Find where the given text appears and provide that cell's center as [x, y] coordinate. 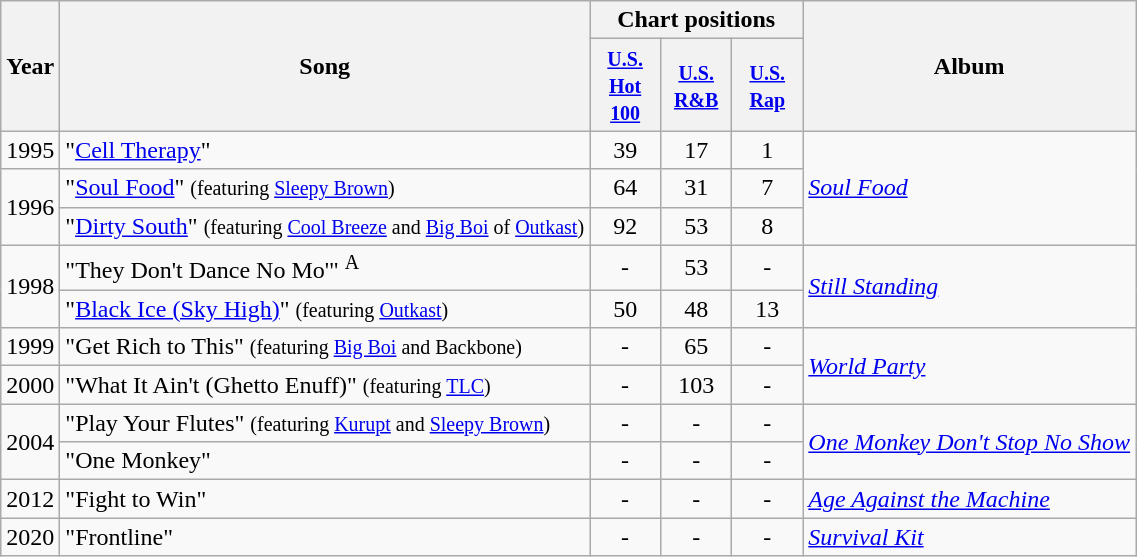
1996 [30, 207]
"They Don't Dance No Mo'" A [325, 268]
"One Monkey" [325, 461]
Chart positions [696, 20]
31 [696, 188]
Song [325, 66]
8 [768, 226]
Soul Food [970, 188]
2000 [30, 385]
"Black Ice (Sky High)" (featuring Outkast) [325, 309]
"Cell Therapy" [325, 150]
13 [768, 309]
Age Against the Machine [970, 499]
"Play Your Flutes" (featuring Kurupt and Sleepy Brown) [325, 423]
64 [626, 188]
Still Standing [970, 286]
92 [626, 226]
U.S. Rap [768, 85]
65 [696, 347]
1995 [30, 150]
103 [696, 385]
U.S. R&B [696, 85]
1998 [30, 286]
2012 [30, 499]
2004 [30, 442]
1999 [30, 347]
One Monkey Don't Stop No Show [970, 442]
48 [696, 309]
Album [970, 66]
2020 [30, 537]
50 [626, 309]
"Fight to Win" [325, 499]
"What It Ain't (Ghetto Enuff)" (featuring TLC) [325, 385]
17 [696, 150]
Survival Kit [970, 537]
Year [30, 66]
U.S. Hot 100 [626, 85]
1 [768, 150]
World Party [970, 366]
"Soul Food" (featuring Sleepy Brown) [325, 188]
"Frontline" [325, 537]
39 [626, 150]
"Get Rich to This" (featuring Big Boi and Backbone) [325, 347]
7 [768, 188]
"Dirty South" (featuring Cool Breeze and Big Boi of Outkast) [325, 226]
